Output the (X, Y) coordinate of the center of the cell containing the given text.  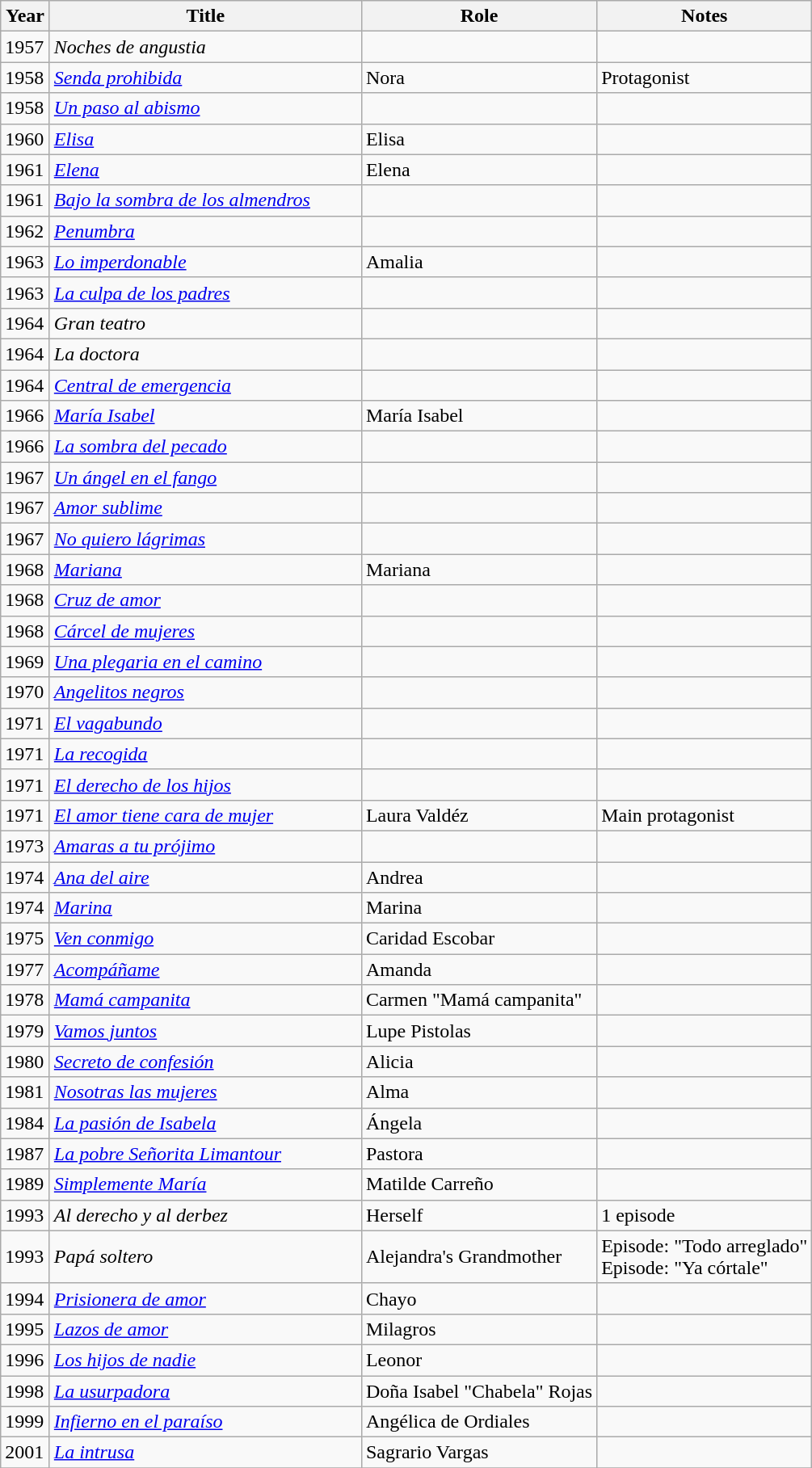
1996 (26, 1360)
Caridad Escobar (478, 939)
Simplemente María (205, 1184)
1980 (26, 1062)
La sombra del pecado (205, 447)
1987 (26, 1154)
1994 (26, 1298)
Notes (705, 16)
Episode: "Todo arreglado"Episode: "Ya córtale" (705, 1257)
Angélica de Ordiales (478, 1422)
La culpa de los padres (205, 292)
Lupe Pistolas (478, 1031)
Protagonist (705, 78)
Secreto de confesión (205, 1062)
Una plegaria en el camino (205, 662)
Cárcel de mujeres (205, 631)
Papá soltero (205, 1257)
Laura Valdéz (478, 815)
1975 (26, 939)
Un paso al abismo (205, 108)
Ángela (478, 1123)
Cruz de amor (205, 600)
El derecho de los hijos (205, 784)
Los hijos de nadie (205, 1360)
Carmen "Mamá campanita" (478, 1000)
Doña Isabel "Chabela" Rojas (478, 1390)
Amaras a tu prójimo (205, 846)
1973 (26, 846)
La usurpadora (205, 1390)
El amor tiene cara de mujer (205, 815)
Pastora (478, 1154)
Amanda (478, 970)
Nosotras las mujeres (205, 1092)
Andrea (478, 877)
Angelitos negros (205, 692)
La intrusa (205, 1453)
Title (205, 16)
Penumbra (205, 231)
Senda prohibida (205, 78)
1998 (26, 1390)
Central de emergencia (205, 385)
Gran teatro (205, 323)
Leonor (478, 1360)
1957 (26, 47)
La recogida (205, 754)
La doctora (205, 354)
Matilde Carreño (478, 1184)
Un ángel en el fango (205, 477)
1978 (26, 1000)
Mamá campanita (205, 1000)
1 episode (705, 1215)
1969 (26, 662)
Infierno en el paraíso (205, 1422)
Chayo (478, 1298)
Alma (478, 1092)
1970 (26, 692)
Herself (478, 1215)
Nora (478, 78)
Al derecho y al derbez (205, 1215)
1995 (26, 1329)
Lo imperdonable (205, 262)
La pobre Señorita Limantour (205, 1154)
Ana del aire (205, 877)
Milagros (478, 1329)
La pasión de Isabela (205, 1123)
Vamos juntos (205, 1031)
1984 (26, 1123)
1999 (26, 1422)
Acompáñame (205, 970)
1960 (26, 139)
Main protagonist (705, 815)
1979 (26, 1031)
El vagabundo (205, 723)
Bajo la sombra de los almendros (205, 200)
Amor sublime (205, 508)
Role (478, 16)
Lazos de amor (205, 1329)
1977 (26, 970)
Alicia (478, 1062)
Ven conmigo (205, 939)
Noches de angustia (205, 47)
1962 (26, 231)
1989 (26, 1184)
Year (26, 16)
1981 (26, 1092)
Amalia (478, 262)
Sagrario Vargas (478, 1453)
Alejandra's Grandmother (478, 1257)
No quiero lágrimas (205, 539)
2001 (26, 1453)
Prisionera de amor (205, 1298)
